Capture the cell that displays the provided text and extract its [x, y] central coordinate. 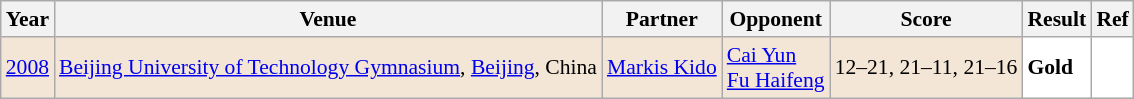
Beijing University of Technology Gymnasium, Beijing, China [328, 68]
Gold [1056, 68]
Partner [662, 19]
Year [28, 19]
Result [1056, 19]
2008 [28, 68]
Venue [328, 19]
Opponent [776, 19]
12–21, 21–11, 21–16 [926, 68]
Score [926, 19]
Ref [1112, 19]
Cai Yun Fu Haifeng [776, 68]
Markis Kido [662, 68]
